Return [X, Y] of the center of cell containing provided text 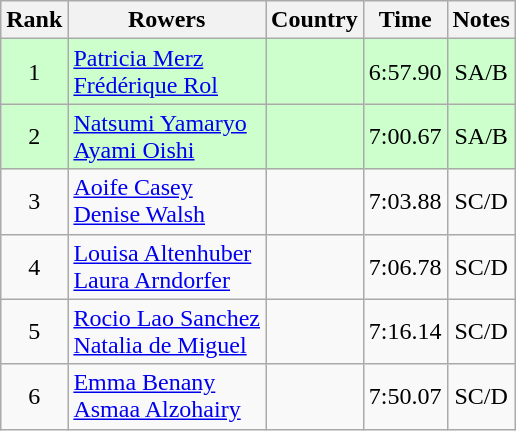
Rowers [167, 20]
7:06.78 [405, 266]
Rank [34, 20]
7:16.14 [405, 332]
6:57.90 [405, 72]
Notes [481, 20]
1 [34, 72]
3 [34, 202]
5 [34, 332]
4 [34, 266]
Country [315, 20]
2 [34, 136]
Louisa AltenhuberLaura Arndorfer [167, 266]
Time [405, 20]
Patricia MerzFrédérique Rol [167, 72]
7:03.88 [405, 202]
Emma BenanyAsmaa Alzohairy [167, 396]
Natsumi YamaryoAyami Oishi [167, 136]
Rocio Lao SanchezNatalia de Miguel [167, 332]
6 [34, 396]
7:50.07 [405, 396]
Aoife CaseyDenise Walsh [167, 202]
7:00.67 [405, 136]
